Return [X, Y] of the center of cell containing provided text 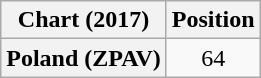
Poland (ZPAV) [84, 58]
Chart (2017) [84, 20]
Position [213, 20]
64 [213, 58]
